For the text-containing cell, return its midpoint in (X, Y) coordinate format. 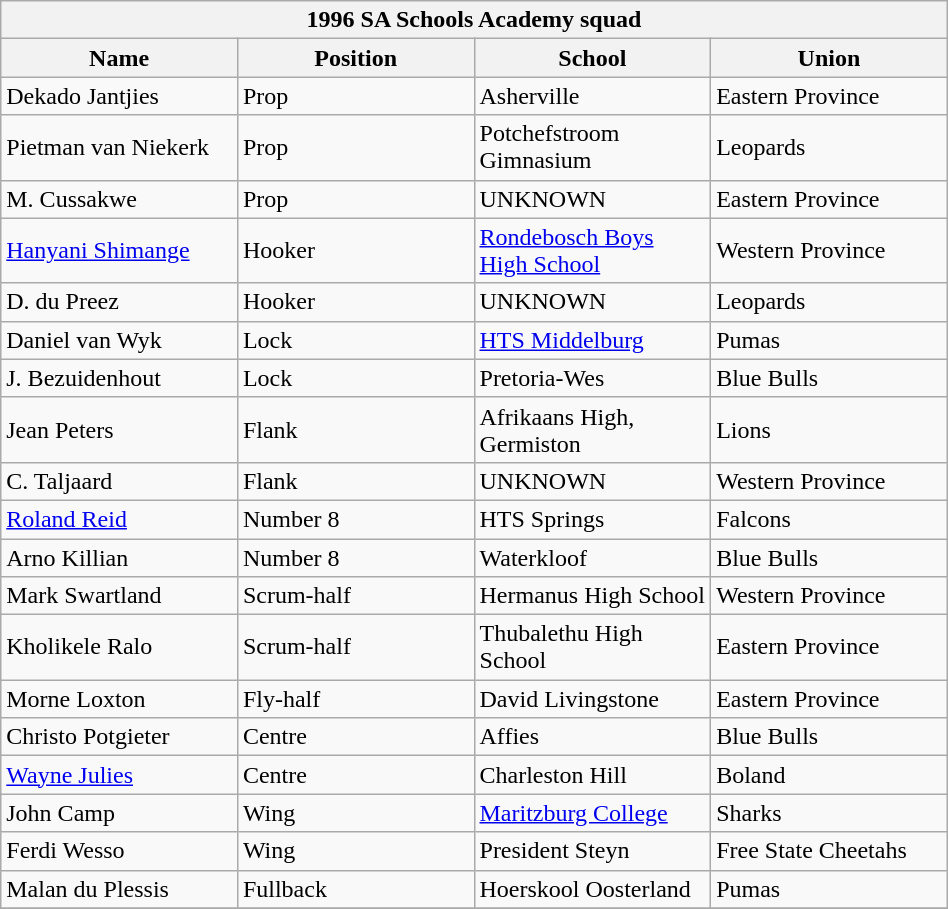
Position (356, 58)
Morne Loxton (120, 699)
David Livingstone (592, 699)
HTS Middelburg (592, 340)
Lions (830, 430)
Fullback (356, 889)
Pietman van Niekerk (120, 148)
Rondebosch Boys High School (592, 250)
Arno Killian (120, 557)
Charleston Hill (592, 775)
School (592, 58)
Roland Reid (120, 519)
1996 SA Schools Academy squad (474, 20)
C. Taljaard (120, 481)
Name (120, 58)
D. du Preez (120, 302)
Fly-half (356, 699)
Thubalethu High School (592, 648)
Afrikaans High, Germiston (592, 430)
Maritzburg College (592, 813)
Hermanus High School (592, 596)
Union (830, 58)
Hoerskool Oosterland (592, 889)
Wayne Julies (120, 775)
Kholikele Ralo (120, 648)
Hanyani Shimange (120, 250)
Mark Swartland (120, 596)
Ferdi Wesso (120, 851)
HTS Springs (592, 519)
John Camp (120, 813)
Christo Potgieter (120, 737)
President Steyn (592, 851)
Daniel van Wyk (120, 340)
M. Cussakwe (120, 199)
Waterkloof (592, 557)
Asherville (592, 96)
Boland (830, 775)
Sharks (830, 813)
Pretoria-Wes (592, 378)
Free State Cheetahs (830, 851)
Potchefstroom Gimnasium (592, 148)
Affies (592, 737)
Dekado Jantjies (120, 96)
J. Bezuidenhout (120, 378)
Falcons (830, 519)
Malan du Plessis (120, 889)
Jean Peters (120, 430)
